From the cell containing the given text, extract its center point as [X, Y] coordinate. 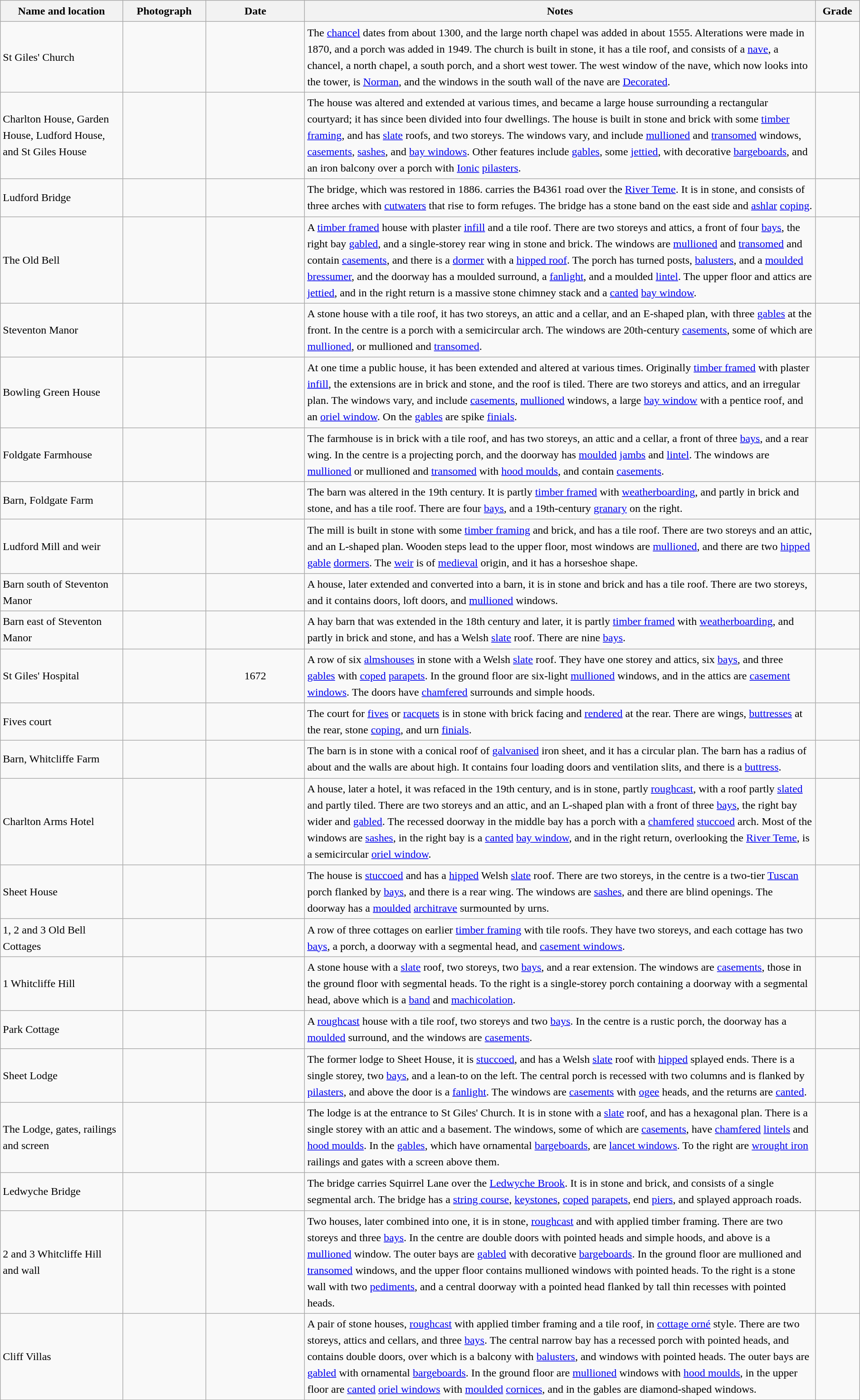
Name and location [62, 11]
Bowling Green House [62, 392]
Fives court [62, 722]
Charlton House, Garden House, Ludford House, and St Giles House [62, 135]
Barn east of Steventon Manor [62, 630]
St Giles' Church [62, 57]
Ludford Bridge [62, 198]
Grade [837, 11]
Steventon Manor [62, 330]
Cliff Villas [62, 1357]
1 Whitcliffe Hill [62, 984]
2 and 3 Whitcliffe Hill and wall [62, 1262]
St Giles' Hospital [62, 676]
1, 2 and 3 Old Bell Cottages [62, 938]
The Lodge, gates, railings and screen [62, 1137]
Date [255, 11]
The Old Bell [62, 260]
Barn south of Steventon Manor [62, 592]
1672 [255, 676]
Barn, Foldgate Farm [62, 500]
Sheet Lodge [62, 1076]
Sheet House [62, 892]
Barn, Whitcliffe Farm [62, 760]
Charlton Arms Hotel [62, 821]
Park Cottage [62, 1029]
Ludford Mill and weir [62, 546]
Photograph [164, 11]
Notes [560, 11]
Ledwyche Bridge [62, 1192]
Foldgate Farmhouse [62, 455]
